Output the [x, y] coordinate of the center of the cell containing the given text.  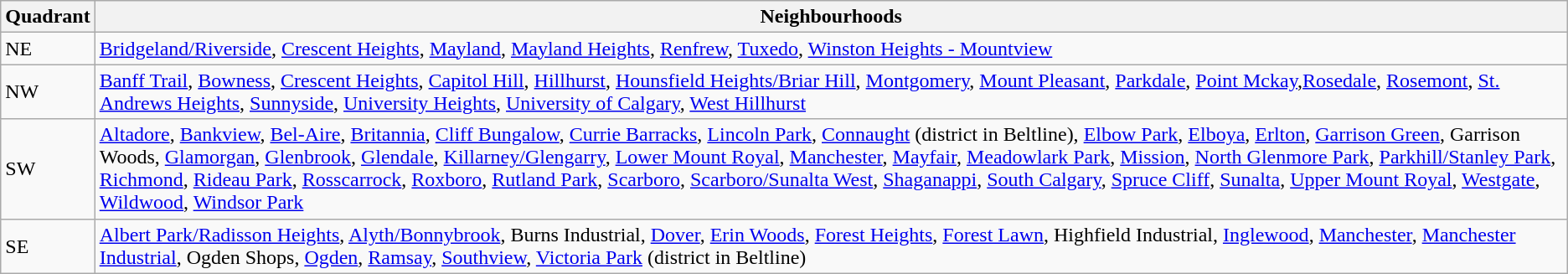
SW [48, 169]
Quadrant [48, 17]
Bridgeland/Riverside, Crescent Heights, Mayland, Mayland Heights, Renfrew, Tuxedo, Winston Heights - Mountview [831, 49]
NW [48, 92]
SE [48, 246]
Neighbourhoods [831, 17]
NE [48, 49]
